Return the (x, y) coordinate for the center point of the cell that contains the specified text.  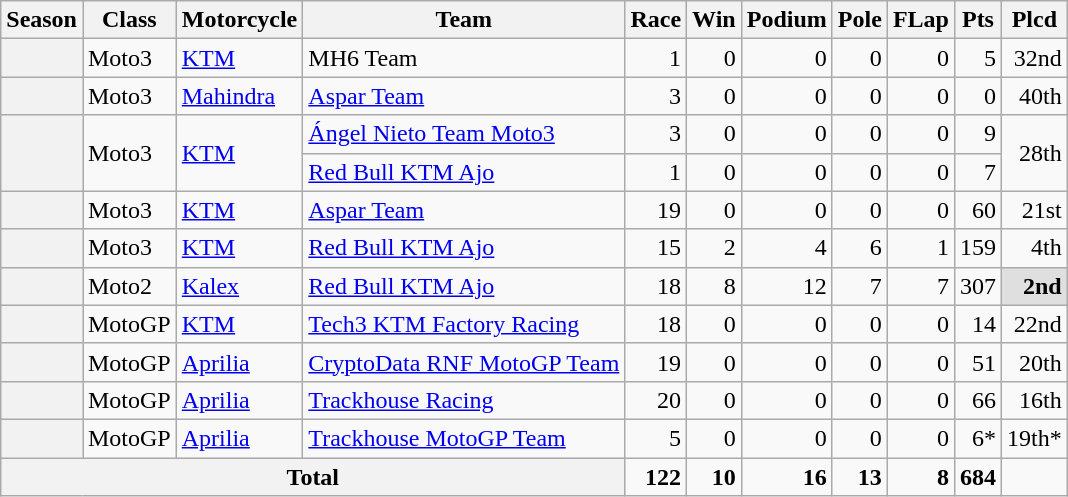
Total (313, 477)
16th (1035, 400)
MH6 Team (464, 58)
2 (714, 248)
122 (656, 477)
307 (978, 286)
6* (978, 438)
6 (860, 248)
22nd (1035, 324)
Ángel Nieto Team Moto3 (464, 134)
Motorcycle (240, 20)
Trackhouse Racing (464, 400)
Pts (978, 20)
Class (129, 20)
Pole (860, 20)
CryptoData RNF MotoGP Team (464, 362)
66 (978, 400)
Plcd (1035, 20)
684 (978, 477)
Mahindra (240, 96)
12 (786, 286)
Win (714, 20)
21st (1035, 210)
Trackhouse MotoGP Team (464, 438)
Podium (786, 20)
20th (1035, 362)
159 (978, 248)
32nd (1035, 58)
FLap (920, 20)
4 (786, 248)
15 (656, 248)
Team (464, 20)
14 (978, 324)
28th (1035, 153)
Race (656, 20)
19th* (1035, 438)
2nd (1035, 286)
Tech3 KTM Factory Racing (464, 324)
Moto2 (129, 286)
60 (978, 210)
51 (978, 362)
40th (1035, 96)
4th (1035, 248)
Kalex (240, 286)
16 (786, 477)
10 (714, 477)
9 (978, 134)
13 (860, 477)
Season (42, 20)
20 (656, 400)
